Provide the (X, Y) coordinate of the cell's center where the given text is located.  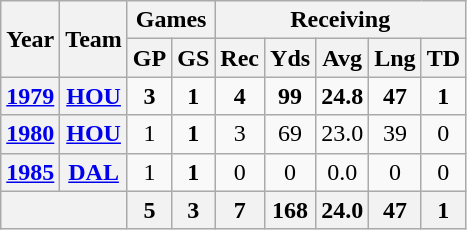
23.0 (342, 134)
Year (30, 39)
Lng (395, 58)
24.0 (342, 210)
DAL (94, 172)
Avg (342, 58)
1985 (30, 172)
TD (443, 58)
GS (194, 58)
99 (290, 96)
1980 (30, 134)
0.0 (342, 172)
5 (149, 210)
Games (170, 20)
Team (94, 39)
168 (290, 210)
GP (149, 58)
7 (240, 210)
1979 (30, 96)
Rec (240, 58)
69 (290, 134)
4 (240, 96)
24.8 (342, 96)
Yds (290, 58)
39 (395, 134)
Receiving (340, 20)
